Scan for the cell matching the given text and deliver its (x, y) coordinate at center. 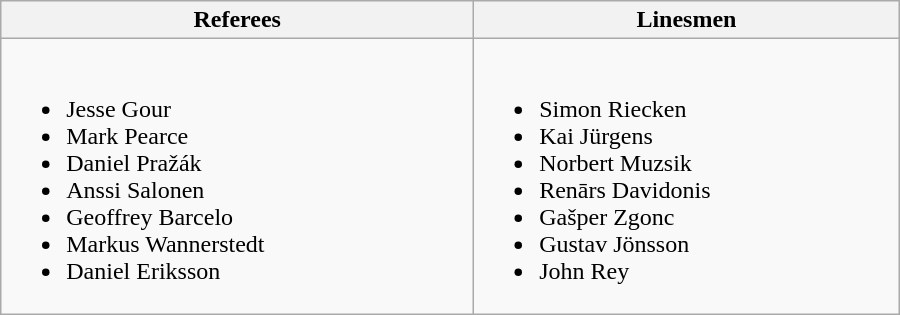
Simon Riecken Kai Jürgens Norbert Muzsik Renārs Davidonis Gašper Zgonc Gustav Jönsson John Rey (687, 176)
Linesmen (687, 20)
Referees (238, 20)
Jesse Gour Mark Pearce Daniel Pražák Anssi Salonen Geoffrey Barcelo Markus Wannerstedt Daniel Eriksson (238, 176)
